Pinpoint the cell where the given text exists, returning its (X, Y) midpoint coordinate. 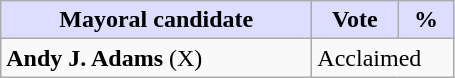
Mayoral candidate (156, 20)
Vote (355, 20)
Andy J. Adams (X) (156, 58)
% (426, 20)
Acclaimed (383, 58)
